From the cell containing the given text, extract its center point as (x, y) coordinate. 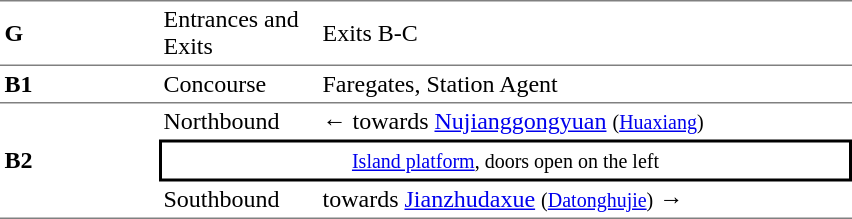
Entrances and Exits (238, 33)
Faregates, Station Agent (585, 85)
G (80, 33)
Northbound (238, 122)
Island platform, doors open on the left (506, 161)
Concourse (238, 85)
Exits B-C (585, 33)
← towards Nujianggongyuan (Huaxiang) (585, 122)
B1 (80, 85)
